Locate the cell with the specified text and output its (X, Y) center coordinate. 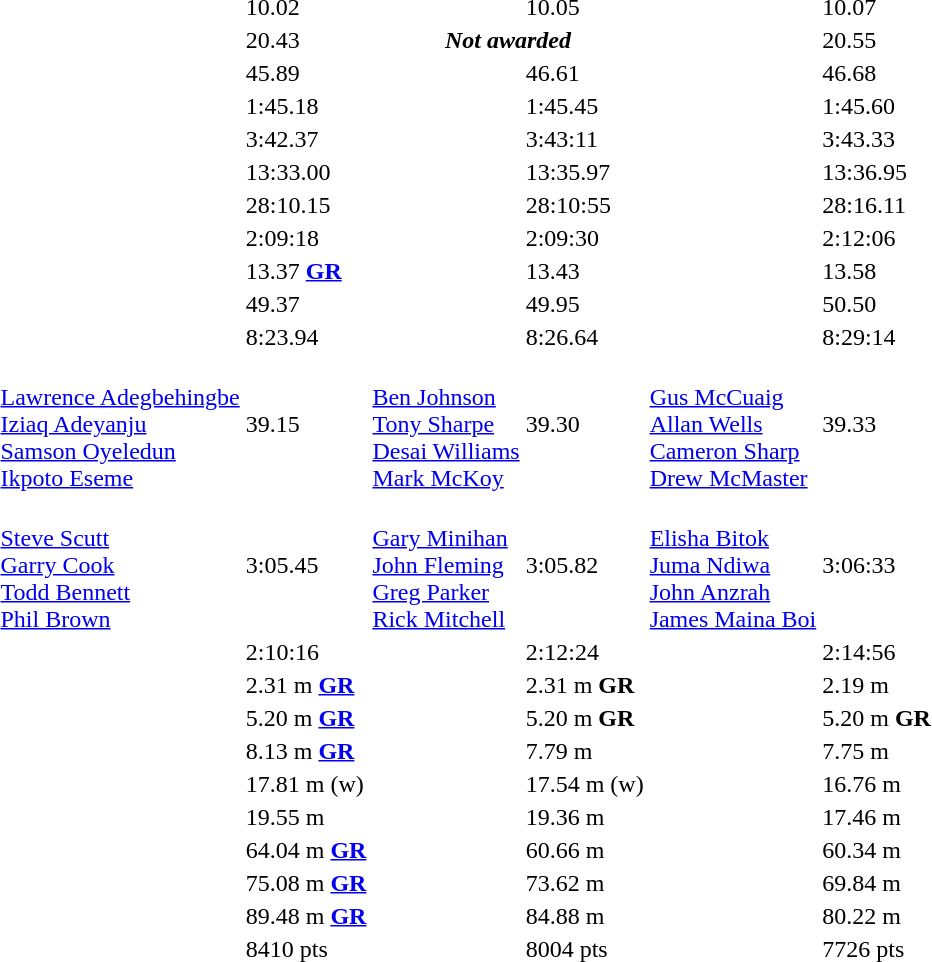
13.37 GR (306, 271)
64.04 m GR (306, 850)
17.81 m (w) (306, 784)
8.13 m GR (306, 751)
2:12:24 (584, 652)
73.62 m (584, 883)
2:09:30 (584, 238)
45.89 (306, 73)
39.30 (584, 424)
17.54 m (w) (584, 784)
Elisha BitokJuma NdiwaJohn AnzrahJames Maina Boi (733, 565)
49.37 (306, 304)
7.79 m (584, 751)
46.61 (584, 73)
13:35.97 (584, 172)
28:10.15 (306, 205)
Ben JohnsonTony SharpeDesai WilliamsMark McKoy (446, 424)
28:10:55 (584, 205)
8:26.64 (584, 337)
13:33.00 (306, 172)
3:43:11 (584, 139)
2:10:16 (306, 652)
1:45.45 (584, 106)
49.95 (584, 304)
19.36 m (584, 817)
Gary MinihanJohn FlemingGreg ParkerRick Mitchell (446, 565)
3:42.37 (306, 139)
Gus McCuaigAllan WellsCameron SharpDrew McMaster (733, 424)
60.66 m (584, 850)
Not awarded (508, 40)
13.43 (584, 271)
8:23.94 (306, 337)
89.48 m GR (306, 916)
1:45.18 (306, 106)
39.15 (306, 424)
3:05.45 (306, 565)
19.55 m (306, 817)
84.88 m (584, 916)
2:09:18 (306, 238)
20.43 (306, 40)
75.08 m GR (306, 883)
3:05.82 (584, 565)
